Search for the cell housing the specified text and yield its [X, Y] center coordinate. 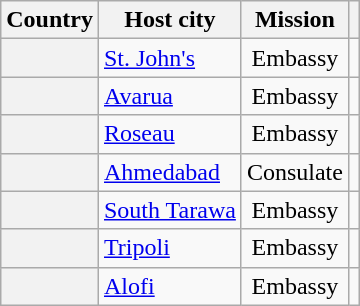
Consulate [294, 172]
Alofi [170, 286]
Roseau [170, 134]
Ahmedabad [170, 172]
St. John's [170, 58]
Mission [294, 20]
Host city [170, 20]
Country [50, 20]
Avarua [170, 96]
Tripoli [170, 248]
South Tarawa [170, 210]
